Output the [X, Y] coordinate of the center of the cell containing the given text.  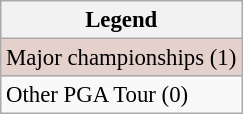
Other PGA Tour (0) [122, 95]
Legend [122, 20]
Major championships (1) [122, 58]
